Determine the [x, y] coordinate at the center of the cell enclosing the given text.  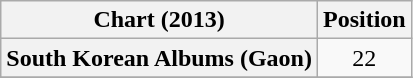
22 [364, 58]
Position [364, 20]
Chart (2013) [160, 20]
South Korean Albums (Gaon) [160, 58]
